Find where the given text appears and provide that cell's center as [X, Y] coordinate. 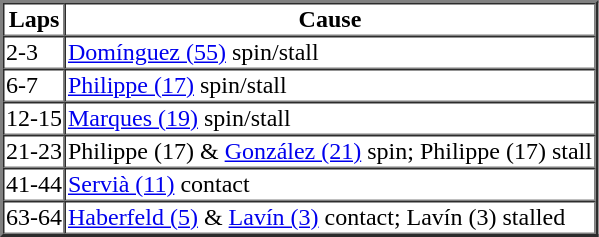
6-7 [34, 86]
12-15 [34, 118]
Laps [34, 20]
Philippe (17) spin/stall [330, 86]
41-44 [34, 184]
Cause [330, 20]
Haberfeld (5) & Lavín (3) contact; Lavín (3) stalled [330, 218]
2-3 [34, 52]
Marques (19) spin/stall [330, 118]
Servià (11) contact [330, 184]
21-23 [34, 152]
63-64 [34, 218]
Philippe (17) & González (21) spin; Philippe (17) stall [330, 152]
Domínguez (55) spin/stall [330, 52]
